Provide the [x, y] coordinate of the cell's center where the given text is located.  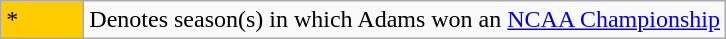
* [42, 20]
Denotes season(s) in which Adams won an NCAA Championship [405, 20]
